Determine the (x, y) coordinate at the center of the cell enclosing the given text.  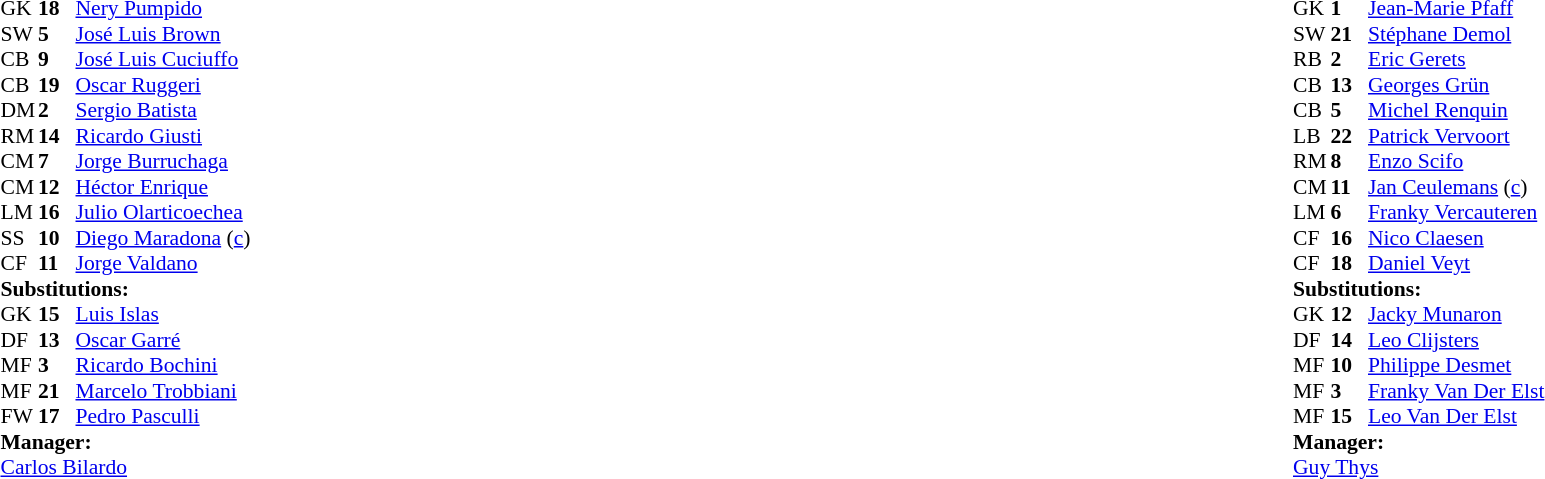
Michel Renquin (1456, 111)
Oscar Ruggeri (164, 85)
19 (57, 85)
6 (1350, 213)
Georges Grün (1456, 85)
Leo Clijsters (1456, 340)
José Luis Brown (164, 34)
Julio Olarticoechea (164, 213)
Daniel Veyt (1456, 263)
Pedro Pasculli (164, 417)
LB (1312, 136)
Diego Maradona (c) (164, 238)
Franky Vercauteren (1456, 213)
7 (57, 161)
SS (19, 238)
DM (19, 111)
Héctor Enrique (164, 187)
Patrick Vervoort (1456, 136)
Franky Van Der Elst (1456, 391)
Leo Van Der Elst (1456, 417)
22 (1350, 136)
Marcelo Trobbiani (164, 391)
Luis Islas (164, 315)
Jan Ceulemans (c) (1456, 187)
José Luis Cuciuffo (164, 59)
Stéphane Demol (1456, 34)
Jorge Valdano (164, 263)
Sergio Batista (164, 111)
FW (19, 417)
17 (57, 417)
18 (1350, 263)
Nico Claesen (1456, 238)
9 (57, 59)
Enzo Scifo (1456, 161)
Jorge Burruchaga (164, 161)
8 (1350, 161)
Ricardo Bochini (164, 365)
Ricardo Giusti (164, 136)
RB (1312, 59)
Oscar Garré (164, 340)
Jacky Munaron (1456, 315)
Philippe Desmet (1456, 365)
Eric Gerets (1456, 59)
